Find where the given text appears and provide that cell's center as [x, y] coordinate. 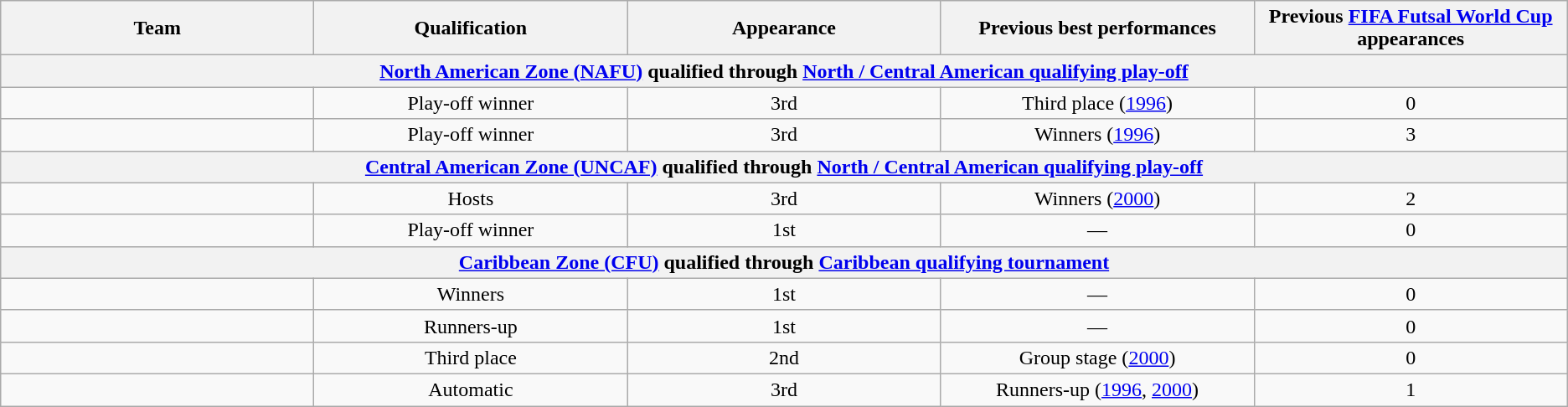
Qualification [471, 28]
Previous best performances [1097, 28]
Runners-up (1996, 2000) [1097, 389]
Automatic [471, 389]
Third place [471, 358]
Runners-up [471, 326]
Caribbean Zone (CFU) qualified through Caribbean qualifying tournament [784, 262]
Third place (1996) [1097, 103]
Central American Zone (UNCAF) qualified through North / Central American qualifying play-off [784, 167]
Previous FIFA Futsal World Cup appearances [1411, 28]
Winners (1996) [1097, 135]
3 [1411, 135]
Winners (2000) [1097, 198]
Appearance [784, 28]
Team [157, 28]
North American Zone (NAFU) qualified through North / Central American qualifying play-off [784, 71]
Winners [471, 294]
2nd [784, 358]
Hosts [471, 198]
Group stage (2000) [1097, 358]
2 [1411, 198]
1 [1411, 389]
